Scan for the cell matching the given text and deliver its (x, y) coordinate at center. 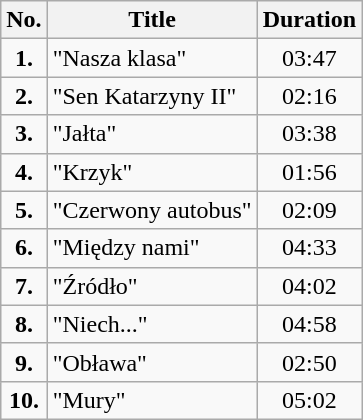
"Między nami" (152, 248)
10. (24, 400)
"Krzyk" (152, 172)
"Niech..." (152, 324)
5. (24, 210)
"Czerwony autobus" (152, 210)
05:02 (309, 400)
02:50 (309, 362)
3. (24, 134)
"Mury" (152, 400)
9. (24, 362)
03:38 (309, 134)
7. (24, 286)
2. (24, 96)
6. (24, 248)
1. (24, 58)
Title (152, 20)
No. (24, 20)
"Nasza klasa" (152, 58)
03:47 (309, 58)
04:58 (309, 324)
"Sen Katarzyny II" (152, 96)
02:16 (309, 96)
"Obława" (152, 362)
Duration (309, 20)
"Źródło" (152, 286)
02:09 (309, 210)
04:33 (309, 248)
4. (24, 172)
8. (24, 324)
01:56 (309, 172)
"Jałta" (152, 134)
04:02 (309, 286)
